For the text-containing cell, return its midpoint in (X, Y) coordinate format. 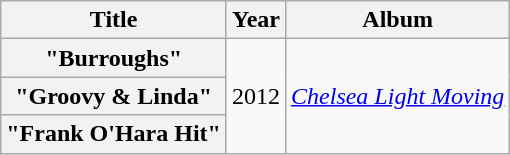
"Frank O'Hara Hit" (114, 134)
"Groovy & Linda" (114, 96)
Chelsea Light Moving (398, 96)
2012 (256, 96)
"Burroughs" (114, 58)
Year (256, 20)
Album (398, 20)
Title (114, 20)
